Detect which cell encompasses the target text, then output its [X, Y] center coordinate. 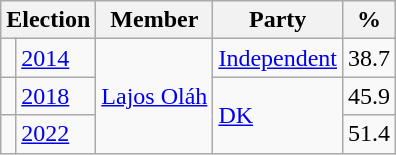
Independent [278, 58]
2022 [56, 134]
% [370, 20]
DK [278, 115]
45.9 [370, 96]
Member [154, 20]
Party [278, 20]
38.7 [370, 58]
51.4 [370, 134]
2018 [56, 96]
Lajos Oláh [154, 96]
2014 [56, 58]
Election [48, 20]
